Find where the given text appears and provide that cell's center as [x, y] coordinate. 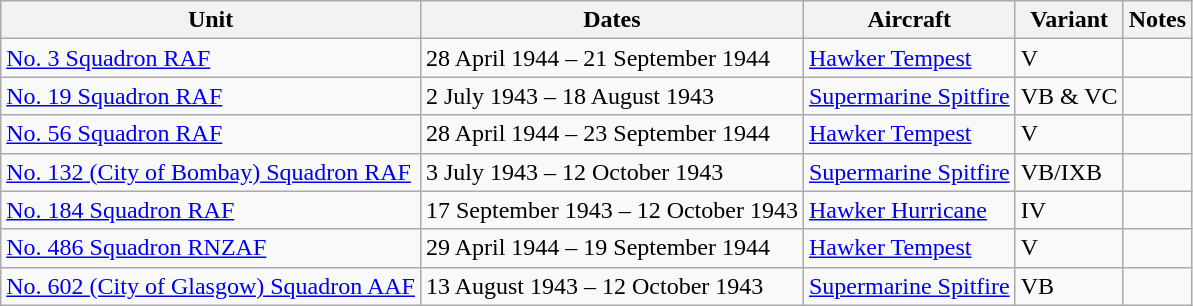
Aircraft [909, 20]
No. 19 Squadron RAF [211, 96]
2 July 1943 – 18 August 1943 [612, 96]
13 August 1943 – 12 October 1943 [612, 286]
3 July 1943 – 12 October 1943 [612, 172]
VB/IXB [1069, 172]
17 September 1943 – 12 October 1943 [612, 210]
No. 486 Squadron RNZAF [211, 248]
VB & VC [1069, 96]
VB [1069, 286]
No. 56 Squadron RAF [211, 134]
28 April 1944 – 21 September 1944 [612, 58]
Hawker Hurricane [909, 210]
No. 132 (City of Bombay) Squadron RAF [211, 172]
Unit [211, 20]
No. 602 (City of Glasgow) Squadron AAF [211, 286]
28 April 1944 – 23 September 1944 [612, 134]
Notes [1157, 20]
29 April 1944 – 19 September 1944 [612, 248]
IV [1069, 210]
No. 184 Squadron RAF [211, 210]
No. 3 Squadron RAF [211, 58]
Dates [612, 20]
Variant [1069, 20]
